Detect which cell encompasses the target text, then output its [X, Y] center coordinate. 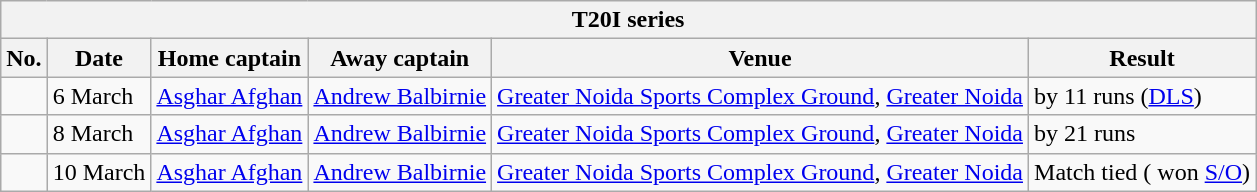
by 11 runs (DLS) [1142, 96]
10 March [99, 172]
Date [99, 58]
8 March [99, 134]
Venue [760, 58]
T20I series [628, 20]
Away captain [400, 58]
by 21 runs [1142, 134]
No. [24, 58]
Match tied ( won S/O) [1142, 172]
6 March [99, 96]
Home captain [230, 58]
Result [1142, 58]
